Find where the given text appears and provide that cell's center as [x, y] coordinate. 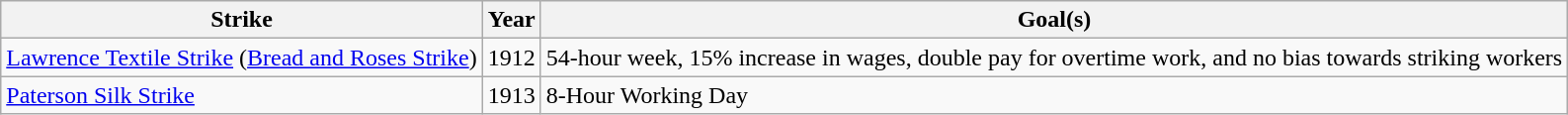
Lawrence Textile Strike (Bread and Roses Strike) [241, 57]
Paterson Silk Strike [241, 95]
Year [512, 20]
1913 [512, 95]
Strike [241, 20]
1912 [512, 57]
54-hour week, 15% increase in wages, double pay for overtime work, and no bias towards striking workers [1053, 57]
8-Hour Working Day [1053, 95]
Goal(s) [1053, 20]
